Provide the [x, y] coordinate of the cell's center where the given text is located.  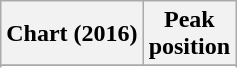
Peakposition [189, 34]
Chart (2016) [72, 34]
